Provide the [X, Y] coordinate of the cell's center where the given text is located.  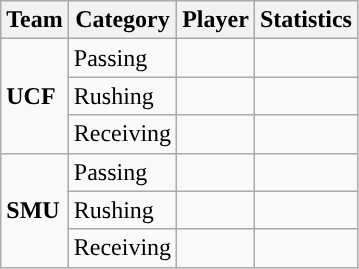
Team [35, 20]
Statistics [306, 20]
Category [122, 20]
SMU [35, 210]
Player [216, 20]
UCF [35, 96]
